Return the [x, y] coordinate for the center point of the cell that contains the specified text.  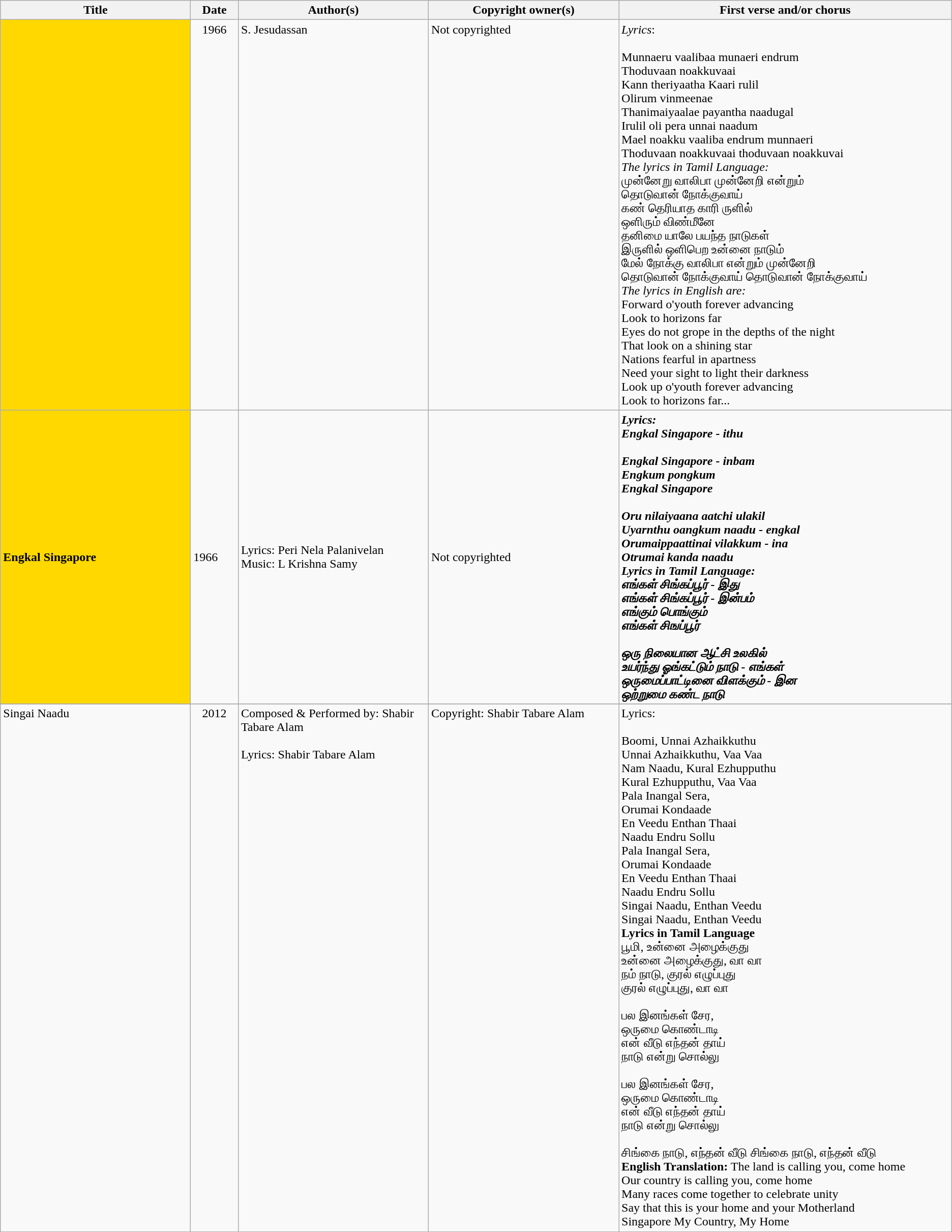
Copyright owner(s) [523, 10]
Composed & Performed by: Shabir Tabare Alam Lyrics: Shabir Tabare Alam [333, 967]
Copyright: Shabir Tabare Alam [523, 967]
Engkal Singapore [96, 557]
S. Jesudassan [333, 215]
Singai Naadu [96, 967]
Author(s) [333, 10]
First verse and/or chorus [785, 10]
Date [215, 10]
Lyrics: Peri Nela Palanivelan Music: L Krishna Samy [333, 557]
2012 [215, 967]
Title [96, 10]
